Find where the given text appears and provide that cell's center as (x, y) coordinate. 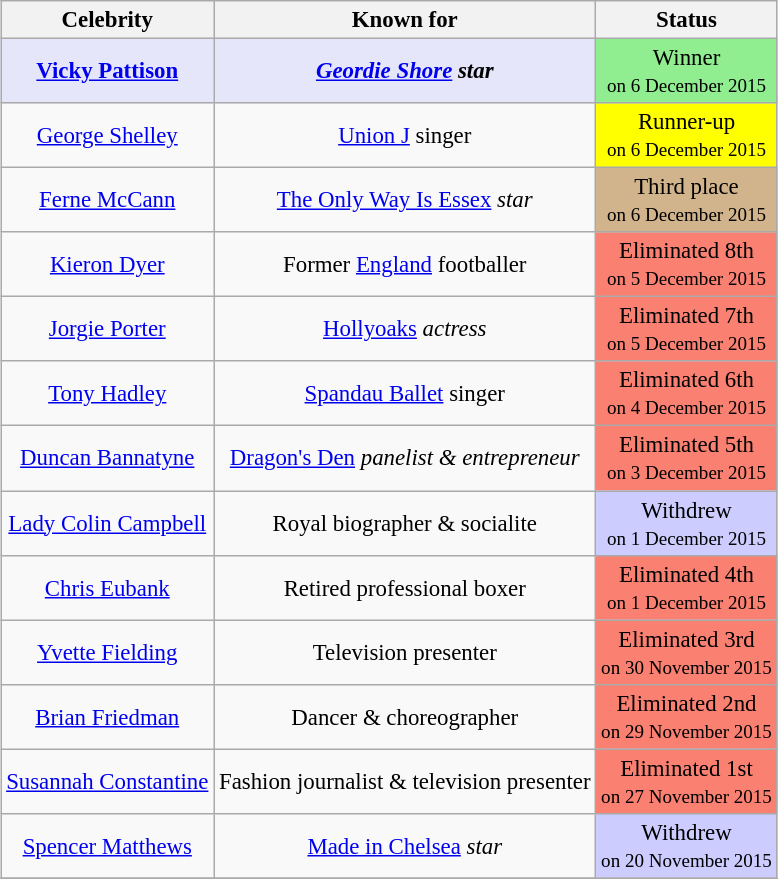
Eliminated 3rd on 30 November 2015 (686, 652)
George Shelley (108, 136)
Hollyoaks actress (405, 330)
Fashion journalist & television presenter (405, 782)
Eliminated 5th on 3 December 2015 (686, 458)
Runner-upon 6 December 2015 (686, 136)
Made in Chelsea star (405, 846)
Withdrewon 20 November 2015 (686, 846)
Susannah Constantine (108, 782)
Union J singer (405, 136)
Spandau Ballet singer (405, 394)
Vicky Pattison (108, 70)
Eliminated 7th on 5 December 2015 (686, 330)
Third placeon 6 December 2015 (686, 200)
Dragon's Den panelist & entrepreneur (405, 458)
Chris Eubank (108, 588)
Dancer & choreographer (405, 716)
Status (686, 20)
Royal biographer & socialite (405, 522)
Eliminated 2nd on 29 November 2015 (686, 716)
Geordie Shore star (405, 70)
Withdrewon 1 December 2015 (686, 522)
Brian Friedman (108, 716)
Retired professional boxer (405, 588)
Ferne McCann (108, 200)
Duncan Bannatyne (108, 458)
Television presenter (405, 652)
Spencer Matthews (108, 846)
Known for (405, 20)
Tony Hadley (108, 394)
Winneron 6 December 2015 (686, 70)
Eliminated 8th on 5 December 2015 (686, 264)
Eliminated 6th on 4 December 2015 (686, 394)
Former England footballer (405, 264)
Eliminated 4th on 1 December 2015 (686, 588)
Eliminated 1st on 27 November 2015 (686, 782)
Kieron Dyer (108, 264)
The Only Way Is Essex star (405, 200)
Celebrity (108, 20)
Lady Colin Campbell (108, 522)
Jorgie Porter (108, 330)
Yvette Fielding (108, 652)
